Determine the (x, y) coordinate at the center of the cell enclosing the given text.  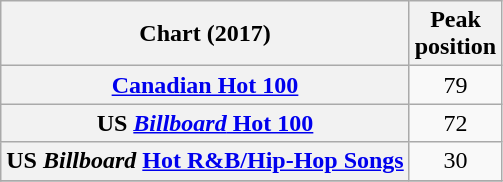
US Billboard Hot 100 (205, 123)
72 (455, 123)
Peakposition (455, 34)
Chart (2017) (205, 34)
US Billboard Hot R&B/Hip-Hop Songs (205, 161)
30 (455, 161)
79 (455, 85)
Canadian Hot 100 (205, 85)
